Output the [X, Y] coordinate of the center of the cell containing the given text.  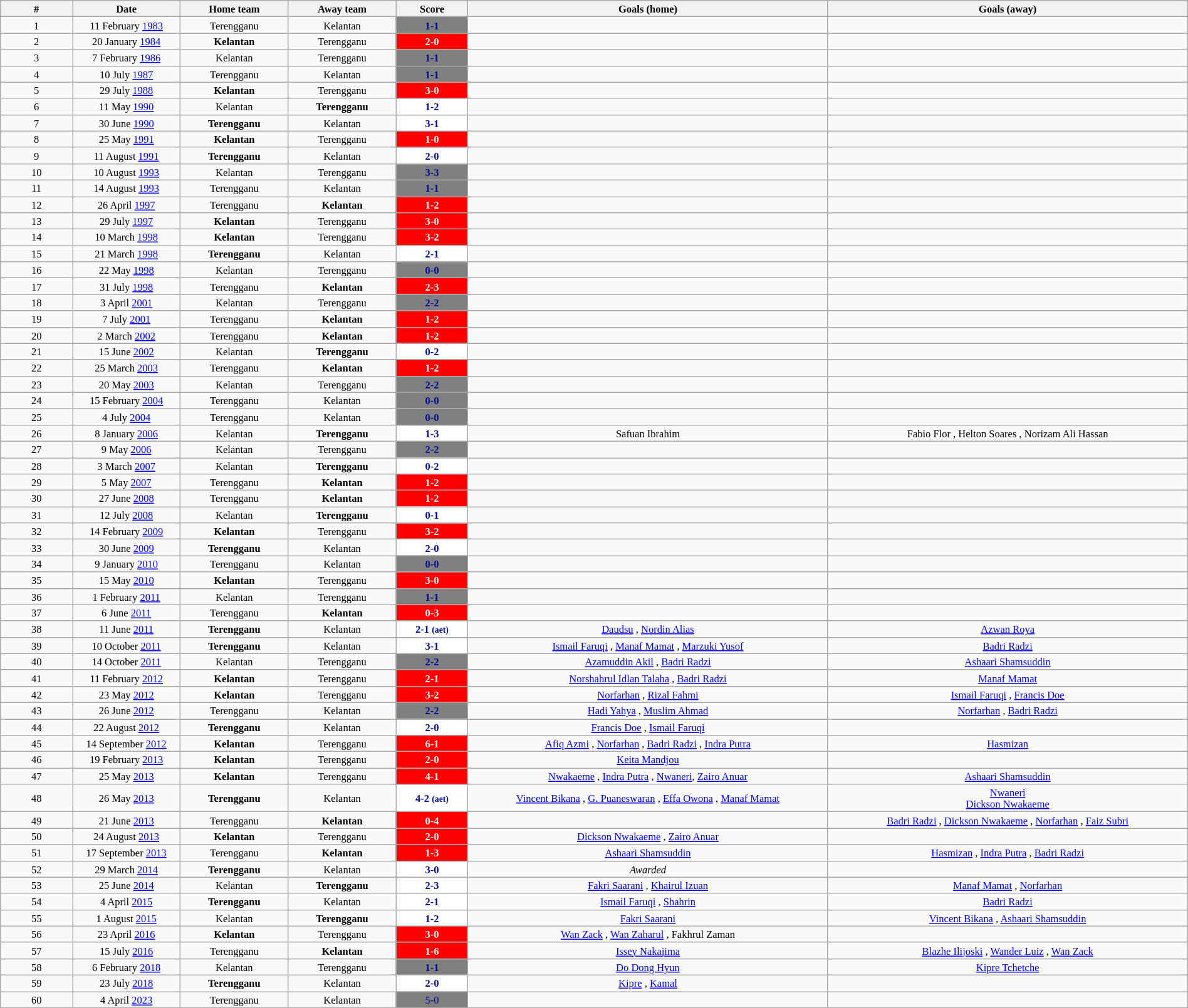
17 [36, 286]
7 July 2001 [127, 319]
Blazhe Ilijoski , Wander Luiz , Wan Zack [1008, 950]
14 October 2011 [127, 662]
11 [36, 188]
54 [36, 901]
Do Dong Hyun [648, 967]
28 [36, 465]
23 May 2012 [127, 694]
Safuan Ibrahim [648, 433]
14 February 2009 [127, 531]
29 July 1988 [127, 90]
Ismail Faruqi , Manaf Mamat , Marzuki Yusof [648, 645]
46 [36, 760]
Kipre Tchetche [1008, 967]
16 [36, 270]
42 [36, 694]
26 June 2012 [127, 710]
31 July 1998 [127, 286]
Awarded [648, 869]
20 January 1984 [127, 41]
Issey Nakajima [648, 950]
31 [36, 515]
1-0 [432, 139]
11 February 2012 [127, 678]
15 [36, 254]
20 May 2003 [127, 384]
47 [36, 776]
Home team [234, 9]
Manaf Mamat [1008, 678]
40 [36, 662]
Hadi Yahya , Muslim Ahmad [648, 710]
10 July 1987 [127, 74]
Keita Mandjou [648, 760]
57 [36, 950]
10 [36, 172]
14 [36, 237]
50 [36, 836]
5-0 [432, 999]
15 June 2002 [127, 351]
12 July 2008 [127, 515]
6-1 [432, 744]
Norshahrul Idlan Talaha , Badri Radzi [648, 678]
2-1 (aet) [432, 629]
37 [36, 613]
Goals (away) [1008, 9]
44 [36, 727]
60 [36, 999]
11 February 1983 [127, 25]
Ismail Faruqi , Shahrin [648, 901]
2 [36, 41]
29 March 2014 [127, 869]
Fakri Saarani [648, 918]
25 June 2014 [127, 885]
11 May 1990 [127, 107]
Score [432, 9]
# [36, 9]
Hasmizan [1008, 744]
9 [36, 155]
26 May 2013 [127, 798]
56 [36, 934]
7 [36, 123]
Goals (home) [648, 9]
9 May 2006 [127, 449]
14 August 1993 [127, 188]
24 August 2013 [127, 836]
15 July 2016 [127, 950]
Francis Doe , Ismail Faruqi [648, 727]
52 [36, 869]
15 February 2004 [127, 400]
Badri Radzi , Dickson Nwakaeme , Norfarhan , Faiz Subri [1008, 820]
3 April 2001 [127, 303]
36 [36, 596]
23 April 2016 [127, 934]
Ismail Faruqi , Francis Doe [1008, 694]
5 [36, 90]
7 February 1986 [127, 58]
21 March 1998 [127, 254]
23 [36, 384]
21 [36, 351]
35 [36, 580]
22 [36, 368]
4 July 2004 [127, 417]
43 [36, 710]
29 [36, 482]
32 [36, 531]
38 [36, 629]
15 May 2010 [127, 580]
3 [36, 58]
26 [36, 433]
25 March 2003 [127, 368]
48 [36, 798]
Away team [342, 9]
51 [36, 853]
4-1 [432, 776]
Fabio Flor , Helton Soares , Norizam Ali Hassan [1008, 433]
53 [36, 885]
10 March 1998 [127, 237]
Azwan Roya [1008, 629]
33 [36, 548]
Wan Zack , Wan Zaharul , Fakhrul Zaman [648, 934]
19 [36, 319]
3 March 2007 [127, 465]
26 April 1997 [127, 205]
Date [127, 9]
34 [36, 564]
25 [36, 417]
1 February 2011 [127, 596]
24 [36, 400]
4-2 (aet) [432, 798]
30 June 1990 [127, 123]
11 June 2011 [127, 629]
25 May 1991 [127, 139]
27 [36, 449]
58 [36, 967]
23 July 2018 [127, 983]
18 [36, 303]
4 April 2015 [127, 901]
21 June 2013 [127, 820]
6 June 2011 [127, 613]
3-3 [432, 172]
2 March 2002 [127, 335]
25 May 2013 [127, 776]
Fakri Saarani , Khairul Izuan [648, 885]
1-6 [432, 950]
0-3 [432, 613]
59 [36, 983]
Afiq Azmi , Norfarhan , Badri Radzi , Indra Putra [648, 744]
12 [36, 205]
45 [36, 744]
Vincent Bikana , G. Puaneswaran , Effa Owona , Manaf Mamat [648, 798]
11 August 1991 [127, 155]
4 [36, 74]
55 [36, 918]
10 August 1993 [127, 172]
4 April 2023 [127, 999]
0-4 [432, 820]
27 June 2008 [127, 499]
14 September 2012 [127, 744]
9 January 2010 [127, 564]
29 July 1997 [127, 221]
19 February 2013 [127, 760]
Hasmizan , Indra Putra , Badri Radzi [1008, 853]
Norfarhan , Rizal Fahmi [648, 694]
Nwaneri Dickson Nwakaeme [1008, 798]
Daudsu , Nordin Alias [648, 629]
Kipre , Kamal [648, 983]
6 February 2018 [127, 967]
1 [36, 25]
Norfarhan , Badri Radzi [1008, 710]
10 October 2011 [127, 645]
5 May 2007 [127, 482]
Dickson Nwakaeme , Zairo Anuar [648, 836]
30 June 2009 [127, 548]
Vincent Bikana , Ashaari Shamsuddin [1008, 918]
8 January 2006 [127, 433]
6 [36, 107]
20 [36, 335]
22 May 1998 [127, 270]
Nwakaeme , Indra Putra , Nwaneri, Zairo Anuar [648, 776]
13 [36, 221]
Azamuddin Akil , Badri Radzi [648, 662]
17 September 2013 [127, 853]
1 August 2015 [127, 918]
39 [36, 645]
49 [36, 820]
41 [36, 678]
30 [36, 499]
8 [36, 139]
0-1 [432, 515]
22 August 2012 [127, 727]
Manaf Mamat , Norfarhan [1008, 885]
